For the text-containing cell, return its midpoint in (X, Y) coordinate format. 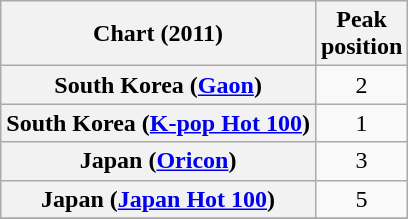
Peakposition (361, 34)
2 (361, 85)
Japan (Oricon) (158, 161)
Chart (2011) (158, 34)
1 (361, 123)
Japan (Japan Hot 100) (158, 199)
South Korea (K-pop Hot 100) (158, 123)
South Korea (Gaon) (158, 85)
5 (361, 199)
3 (361, 161)
